Search for the cell housing the specified text and yield its [x, y] center coordinate. 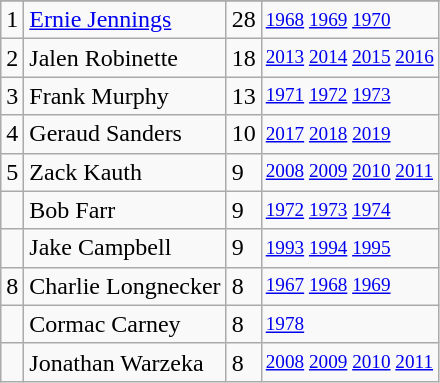
Frank Murphy [125, 96]
Jake Campbell [125, 248]
1993 1994 1995 [350, 248]
4 [12, 134]
18 [244, 58]
2013 2014 2015 2016 [350, 58]
Zack Kauth [125, 172]
1 [12, 20]
Cormac Carney [125, 324]
1978 [350, 324]
5 [12, 172]
2 [12, 58]
Geraud Sanders [125, 134]
Jonathan Warzeka [125, 362]
28 [244, 20]
1971 1972 1973 [350, 96]
Ernie Jennings [125, 20]
13 [244, 96]
1972 1973 1974 [350, 210]
10 [244, 134]
3 [12, 96]
Jalen Robinette [125, 58]
1968 1969 1970 [350, 20]
Charlie Longnecker [125, 286]
Bob Farr [125, 210]
2017 2018 2019 [350, 134]
1967 1968 1969 [350, 286]
